Find where the given text appears and provide that cell's center as (X, Y) coordinate. 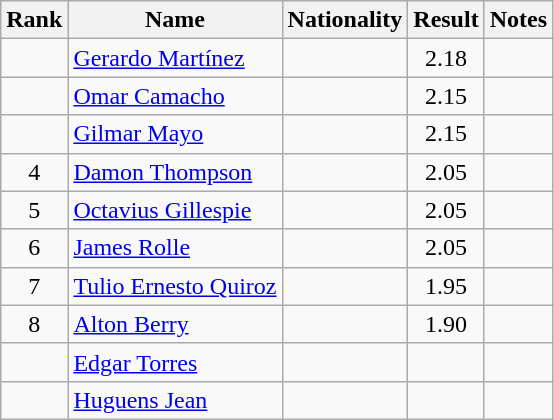
6 (34, 248)
Damon Thompson (175, 172)
Gerardo Martínez (175, 58)
Result (446, 20)
Octavius Gillespie (175, 210)
James Rolle (175, 248)
Omar Camacho (175, 96)
1.95 (446, 286)
5 (34, 210)
Gilmar Mayo (175, 134)
Name (175, 20)
Notes (518, 20)
7 (34, 286)
Edgar Torres (175, 362)
1.90 (446, 324)
Huguens Jean (175, 400)
Tulio Ernesto Quiroz (175, 286)
Alton Berry (175, 324)
Rank (34, 20)
2.18 (446, 58)
4 (34, 172)
Nationality (345, 20)
8 (34, 324)
